For the text-containing cell, return its midpoint in (x, y) coordinate format. 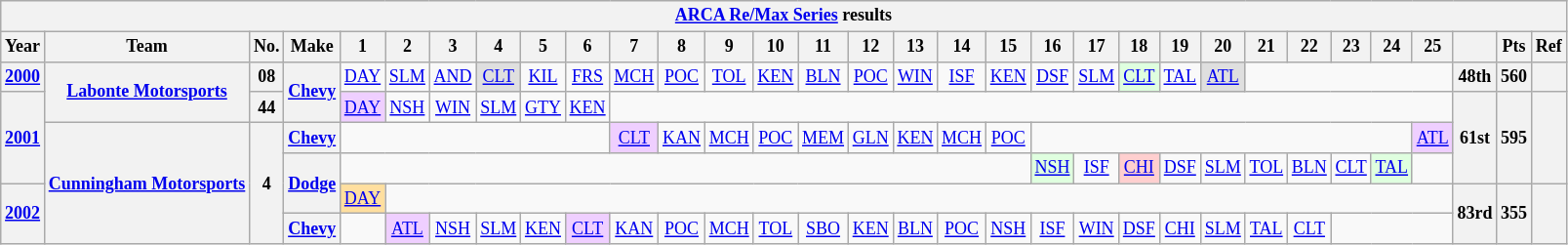
595 (1514, 138)
Pts (1514, 47)
MEM (824, 137)
22 (1309, 47)
48th (1475, 76)
14 (962, 47)
9 (729, 47)
5 (543, 47)
24 (1391, 47)
2 (408, 47)
2000 (23, 76)
15 (1008, 47)
21 (1266, 47)
ARCA Re/Max Series results (784, 16)
3 (453, 47)
19 (1180, 47)
12 (870, 47)
83rd (1475, 214)
61st (1475, 138)
23 (1350, 47)
6 (587, 47)
Dodge (312, 184)
355 (1514, 214)
2002 (23, 214)
16 (1052, 47)
17 (1097, 47)
560 (1514, 76)
KIL (543, 76)
FRS (587, 76)
No. (267, 47)
11 (824, 47)
44 (267, 107)
Team (146, 47)
1 (362, 47)
Labonte Motorsports (146, 92)
8 (682, 47)
Year (23, 47)
08 (267, 76)
AND (453, 76)
20 (1223, 47)
18 (1139, 47)
Make (312, 47)
Cunningham Motorsports (146, 184)
SBO (824, 228)
GTY (543, 107)
13 (915, 47)
25 (1432, 47)
7 (634, 47)
Ref (1548, 47)
GLN (870, 137)
2001 (23, 138)
10 (776, 47)
